Locate the cell with the specified text and output its (x, y) center coordinate. 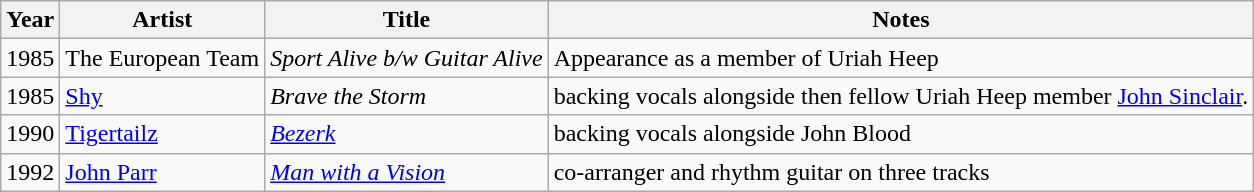
Bezerk (407, 134)
Appearance as a member of Uriah Heep (901, 58)
Title (407, 20)
Brave the Storm (407, 96)
1990 (30, 134)
The European Team (162, 58)
co-arranger and rhythm guitar on three tracks (901, 172)
John Parr (162, 172)
Artist (162, 20)
Year (30, 20)
Sport Alive b/w Guitar Alive (407, 58)
Notes (901, 20)
Tigertailz (162, 134)
Man with a Vision (407, 172)
backing vocals alongside then fellow Uriah Heep member John Sinclair. (901, 96)
1992 (30, 172)
Shy (162, 96)
backing vocals alongside John Blood (901, 134)
